From the cell containing the given text, extract its center point as [X, Y] coordinate. 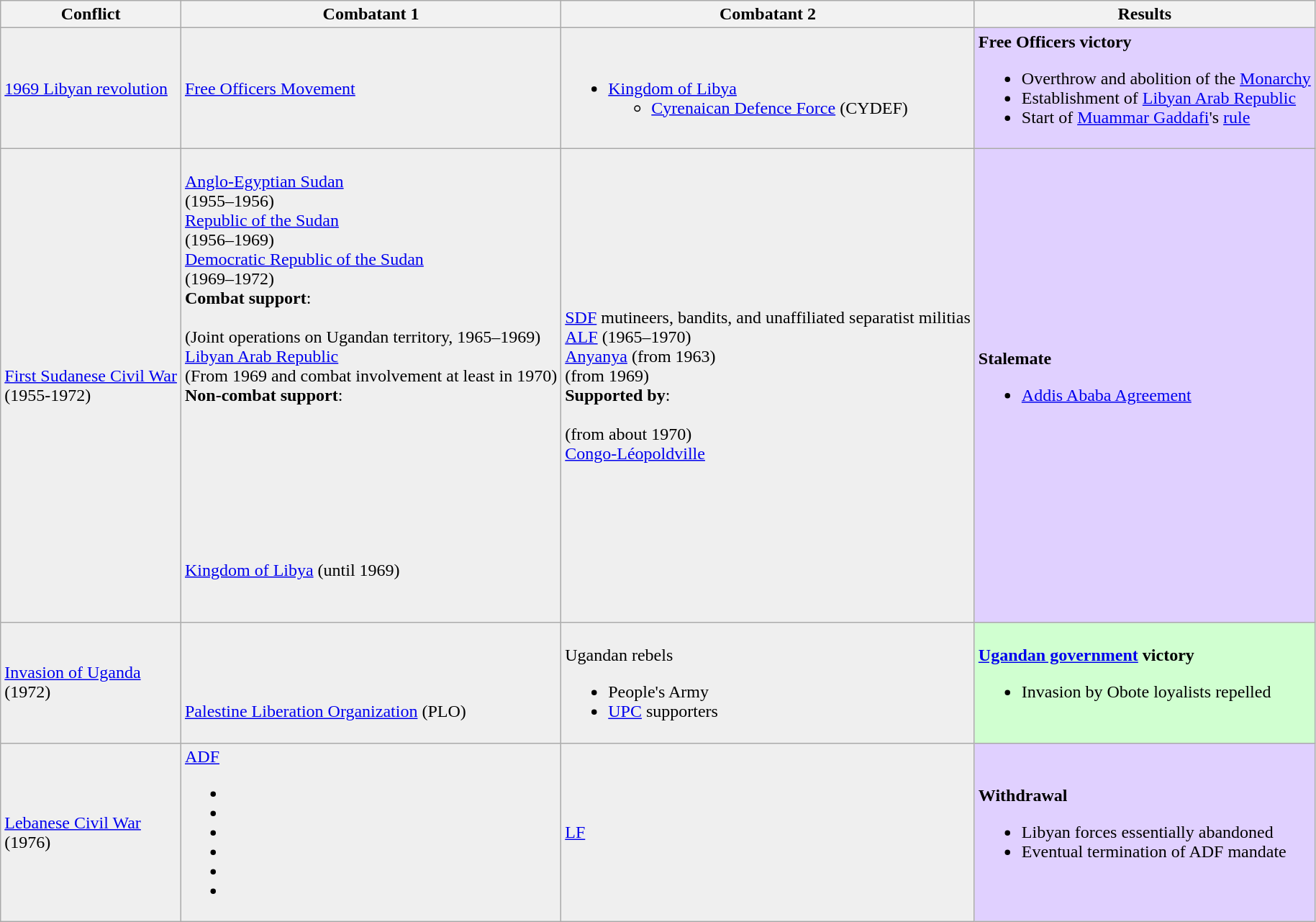
Ugandan rebelsPeople's ArmyUPC supporters [768, 682]
1969 Libyan revolution [91, 88]
First Sudanese Civil War(1955-1972) [91, 386]
Free Officers victoryOverthrow and abolition of the MonarchyEstablishment of Libyan Arab RepublicStart of Muammar Gaddafi's rule [1144, 88]
Free Officers Movement [371, 88]
Combatant 2 [768, 14]
StalemateAddis Ababa Agreement [1144, 386]
Results [1144, 14]
LF [768, 832]
ADF [371, 832]
Conflict [91, 14]
Lebanese Civil War(1976) [91, 832]
Kingdom of Libya Cyrenaican Defence Force (CYDEF) [768, 88]
WithdrawalLibyan forces essentially abandonedEventual termination of ADF mandate [1144, 832]
Combatant 1 [371, 14]
Palestine Liberation Organization (PLO) [371, 682]
Invasion of Uganda(1972) [91, 682]
Ugandan government victoryInvasion by Obote loyalists repelled [1144, 682]
